Extract the [x, y] coordinate from the center of the cell holding the provided text.  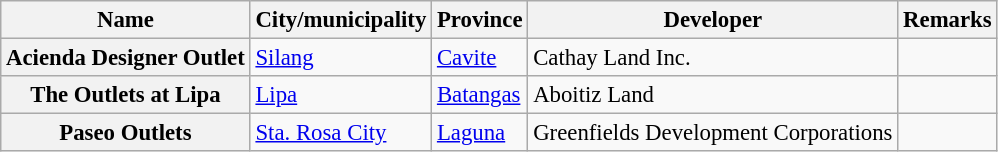
Cathay Land Inc. [713, 58]
Acienda Designer Outlet [126, 58]
Name [126, 20]
Batangas [480, 95]
Lipa [340, 95]
Province [480, 20]
Paseo Outlets [126, 133]
Laguna [480, 133]
Aboitiz Land [713, 95]
The Outlets at Lipa [126, 95]
Remarks [948, 20]
City/municipality [340, 20]
Sta. Rosa City [340, 133]
Greenfields Development Corporations [713, 133]
Developer [713, 20]
Silang [340, 58]
Cavite [480, 58]
